Return the [X, Y] coordinate for the center point of the cell that contains the specified text.  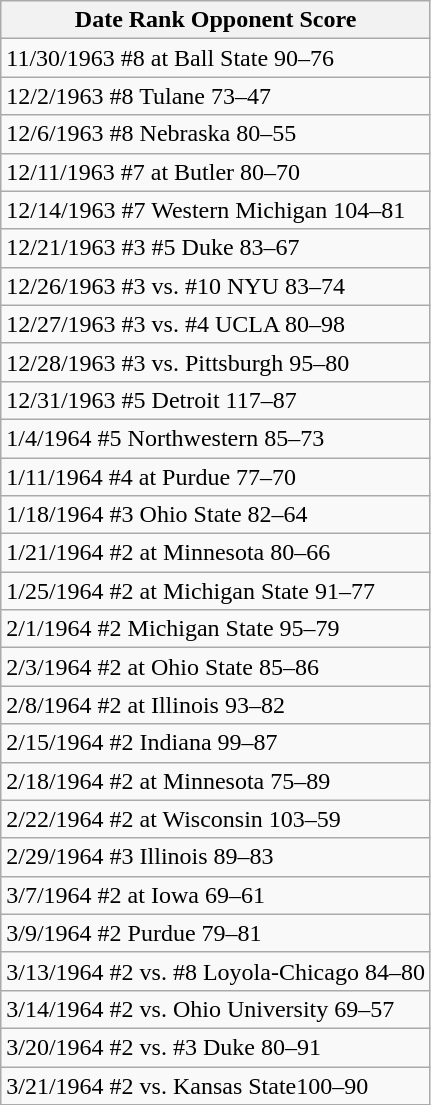
2/3/1964 #2 at Ohio State 85–86 [216, 667]
3/20/1964 #2 vs. #3 Duke 80–91 [216, 1047]
3/7/1964 #2 at Iowa 69–61 [216, 895]
12/6/1963 #8 Nebraska 80–55 [216, 134]
12/2/1963 #8 Tulane 73–47 [216, 96]
3/14/1964 #2 vs. Ohio University 69–57 [216, 1009]
1/25/1964 #2 at Michigan State 91–77 [216, 591]
2/22/1964 #2 at Wisconsin 103–59 [216, 819]
1/21/1964 #2 at Minnesota 80–66 [216, 553]
12/27/1963 #3 vs. #4 UCLA 80–98 [216, 324]
2/1/1964 #2 Michigan State 95–79 [216, 629]
3/9/1964 #2 Purdue 79–81 [216, 933]
12/14/1963 #7 Western Michigan 104–81 [216, 210]
12/21/1963 #3 #5 Duke 83–67 [216, 248]
3/21/1964 #2 vs. Kansas State100–90 [216, 1085]
12/26/1963 #3 vs. #10 NYU 83–74 [216, 286]
Date Rank Opponent Score [216, 20]
1/11/1964 #4 at Purdue 77–70 [216, 477]
2/15/1964 #2 Indiana 99–87 [216, 743]
12/11/1963 #7 at Butler 80–70 [216, 172]
12/28/1963 #3 vs. Pittsburgh 95–80 [216, 362]
11/30/1963 #8 at Ball State 90–76 [216, 58]
12/31/1963 #5 Detroit 117–87 [216, 400]
3/13/1964 #2 vs. #8 Loyola-Chicago 84–80 [216, 971]
1/4/1964 #5 Northwestern 85–73 [216, 438]
2/29/1964 #3 Illinois 89–83 [216, 857]
2/18/1964 #2 at Minnesota 75–89 [216, 781]
1/18/1964 #3 Ohio State 82–64 [216, 515]
2/8/1964 #2 at Illinois 93–82 [216, 705]
